Identify which cell holds the provided text, then report its [X, Y] central coordinate. 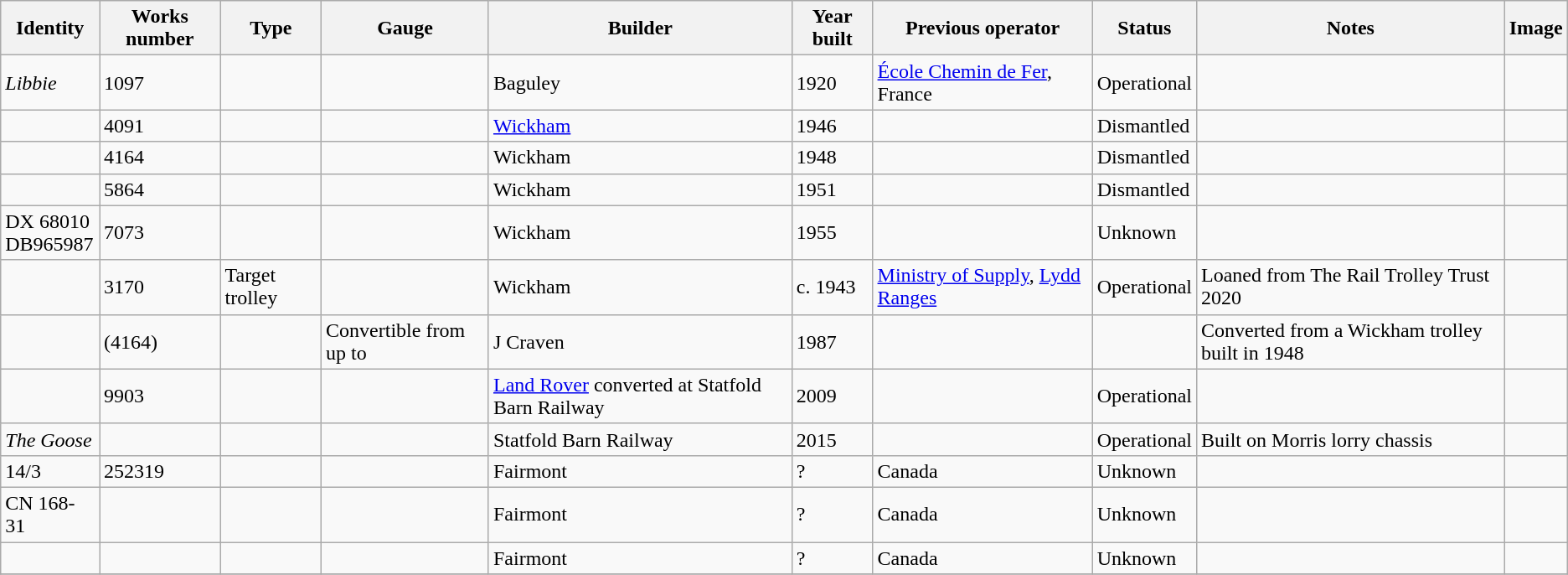
Notes [1350, 28]
(4164) [160, 342]
Loaned from The Rail Trolley Trust 2020 [1350, 287]
9903 [160, 396]
Year built [833, 28]
Land Rover converted at Statfold Barn Railway [640, 396]
Built on Morris lorry chassis [1350, 439]
Identity [50, 28]
4091 [160, 126]
Ministry of Supply, Lydd Ranges [983, 287]
Previous operator [983, 28]
Libbie [50, 82]
Image [1536, 28]
Status [1144, 28]
1955 [833, 233]
1097 [160, 82]
Target trolley [271, 287]
2009 [833, 396]
DX 68010DB965987 [50, 233]
1951 [833, 189]
1946 [833, 126]
3170 [160, 287]
1987 [833, 342]
Baguley [640, 82]
5864 [160, 189]
1948 [833, 158]
Statfold Barn Railway [640, 439]
Converted from a Wickham trolley built in 1948 [1350, 342]
The Goose [50, 439]
Builder [640, 28]
CN 168-31 [50, 515]
1920 [833, 82]
Gauge [405, 28]
J Craven [640, 342]
4164 [160, 158]
14/3 [50, 471]
Convertible from up to [405, 342]
2015 [833, 439]
7073 [160, 233]
Type [271, 28]
Works number [160, 28]
c. 1943 [833, 287]
252319 [160, 471]
École Chemin de Fer, France [983, 82]
